Provide the [X, Y] coordinate of the cell's center where the given text is located.  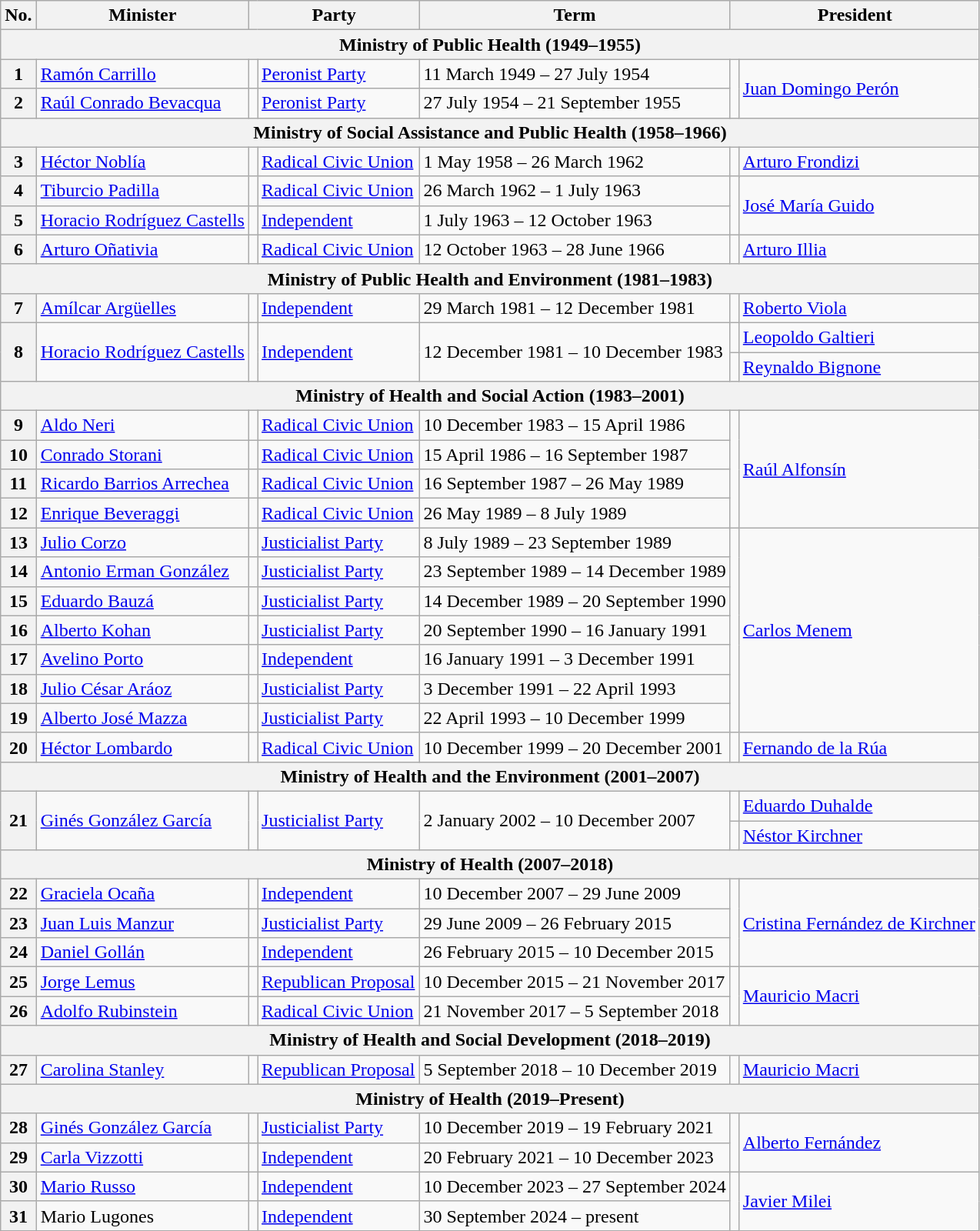
16 [18, 630]
Aldo Neri [142, 425]
Carla Vizzotti [142, 1157]
26 February 2015 – 10 December 2015 [575, 952]
1 July 1963 – 12 October 1963 [575, 220]
4 [18, 191]
19 [18, 718]
Leopoldo Galtieri [858, 337]
5 September 2018 – 10 December 2019 [575, 1069]
Minister [142, 15]
No. [18, 15]
Carolina Stanley [142, 1069]
31 [18, 1216]
Arturo Frondizi [858, 162]
Party [334, 15]
Julio César Aráoz [142, 689]
6 [18, 249]
9 [18, 425]
Ministry of Public Health (1949–1955) [490, 45]
Daniel Gollán [142, 952]
Raúl Conrado Bevacqua [142, 103]
Néstor Kirchner [858, 835]
29 June 2009 – 26 February 2015 [575, 923]
30 September 2024 – present [575, 1216]
10 December 1999 – 20 December 2001 [575, 747]
Eduardo Bauzá [142, 601]
Ministry of Health and Social Action (1983–2001) [490, 396]
11 March 1949 – 27 July 1954 [575, 74]
Conrado Storani [142, 455]
Adolfo Rubinstein [142, 1011]
10 December 2015 – 21 November 2017 [575, 982]
1 [18, 74]
12 October 1963 – 28 June 1966 [575, 249]
26 March 1962 – 1 July 1963 [575, 191]
Fernando de la Rúa [858, 747]
23 September 1989 – 14 December 1989 [575, 572]
12 [18, 513]
5 [18, 220]
Jorge Lemus [142, 982]
Alberto José Mazza [142, 718]
Julio Corzo [142, 542]
10 December 2019 – 19 February 2021 [575, 1128]
10 December 2023 – 27 September 2024 [575, 1186]
8 [18, 352]
Mario Russo [142, 1186]
27 [18, 1069]
Tiburcio Padilla [142, 191]
Ministry of Health and Social Development (2018–2019) [490, 1040]
Graciela Ocaña [142, 894]
Amílcar Argüelles [142, 308]
Raúl Alfonsín [858, 469]
Enrique Beveraggi [142, 513]
2 January 2002 – 10 December 2007 [575, 820]
Juan Luis Manzur [142, 923]
Term [575, 15]
16 January 1991 – 3 December 1991 [575, 659]
8 July 1989 – 23 September 1989 [575, 542]
11 [18, 484]
10 December 2007 – 29 June 2009 [575, 894]
José María Guido [858, 205]
21 November 2017 – 5 September 2018 [575, 1011]
Ricardo Barrios Arrechea [142, 484]
22 [18, 894]
1 May 1958 – 26 March 1962 [575, 162]
Carlos Menem [858, 630]
Reynaldo Bignone [858, 367]
Cristina Fernández de Kirchner [858, 923]
Ministry of Public Health and Environment (1981–1983) [490, 279]
Ministry of Health (2019–Present) [490, 1099]
30 [18, 1186]
Mario Lugones [142, 1216]
Ministry of Social Assistance and Public Health (1958–1966) [490, 132]
3 [18, 162]
18 [18, 689]
10 [18, 455]
Eduardo Duhalde [858, 806]
10 December 1983 – 15 April 1986 [575, 425]
Héctor Noblía [142, 162]
Juan Domingo Perón [858, 88]
Javier Milei [858, 1201]
Roberto Viola [858, 308]
2 [18, 103]
Alberto Kohan [142, 630]
President [855, 15]
Arturo Oñativia [142, 249]
24 [18, 952]
21 [18, 820]
3 December 1991 – 22 April 1993 [575, 689]
29 March 1981 – 12 December 1981 [575, 308]
28 [18, 1128]
12 December 1981 – 10 December 1983 [575, 352]
15 April 1986 – 16 September 1987 [575, 455]
13 [18, 542]
20 February 2021 – 10 December 2023 [575, 1157]
20 [18, 747]
27 July 1954 – 21 September 1955 [575, 103]
22 April 1993 – 10 December 1999 [575, 718]
26 May 1989 – 8 July 1989 [575, 513]
Ramón Carrillo [142, 74]
17 [18, 659]
7 [18, 308]
Ministry of Health and the Environment (2001–2007) [490, 776]
23 [18, 923]
14 December 1989 – 20 September 1990 [575, 601]
26 [18, 1011]
14 [18, 572]
15 [18, 601]
16 September 1987 – 26 May 1989 [575, 484]
Ministry of Health (2007–2018) [490, 865]
Antonio Erman González [142, 572]
Arturo Illia [858, 249]
29 [18, 1157]
20 September 1990 – 16 January 1991 [575, 630]
25 [18, 982]
Alberto Fernández [858, 1143]
Avelino Porto [142, 659]
Héctor Lombardo [142, 747]
